Output the (X, Y) coordinate of the center of the cell containing the given text.  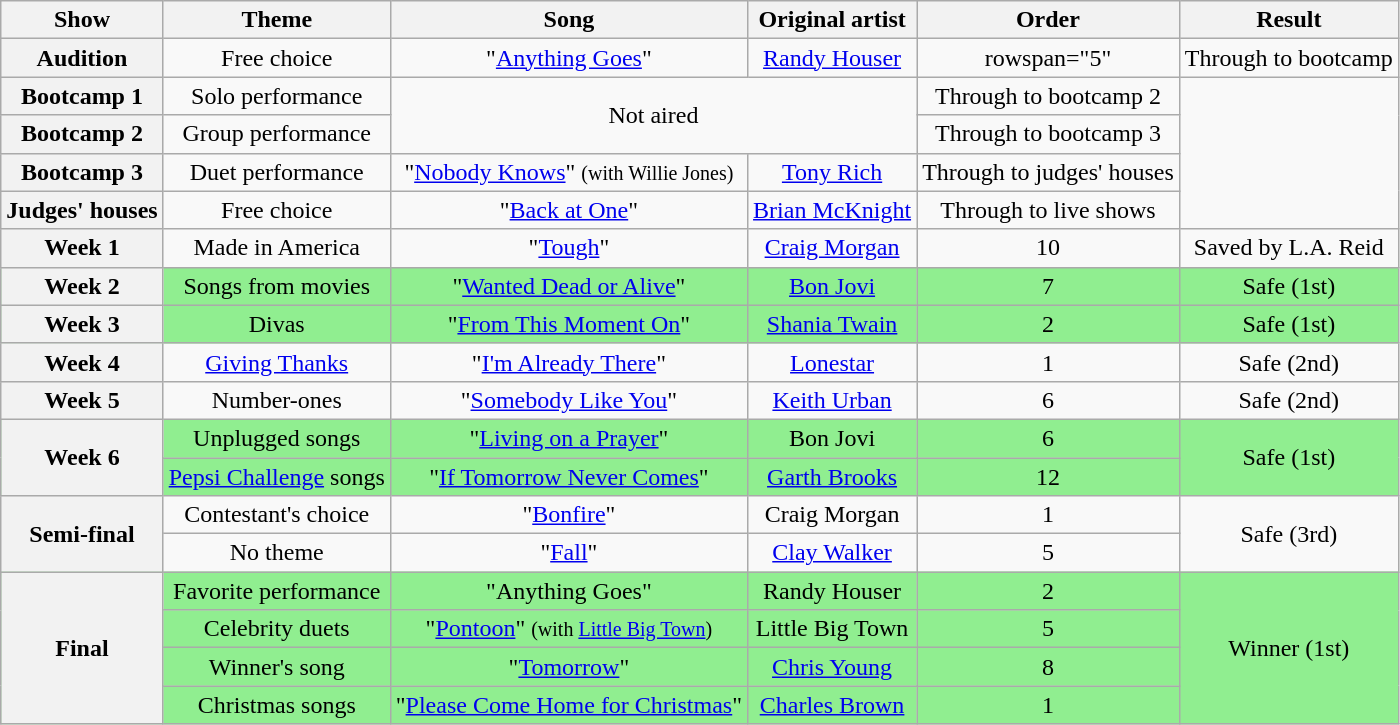
Favorite performance (276, 591)
Giving Thanks (276, 362)
"Nobody Knows" (with Willie Jones) (568, 172)
Garth Brooks (832, 477)
Contestant's choice (276, 515)
"Fall" (568, 553)
Final (82, 648)
Lonestar (832, 362)
"Pontoon" (with Little Big Town) (568, 629)
12 (1048, 477)
Winner's song (276, 667)
"Please Come Home for Christmas" (568, 705)
Duet performance (276, 172)
Clay Walker (832, 553)
Through to judges' houses (1048, 172)
Bootcamp 1 (82, 96)
Song (568, 20)
Audition (82, 58)
Judges' houses (82, 210)
Theme (276, 20)
Saved by L.A. Reid (1288, 248)
Brian McKnight (832, 210)
"Living on a Prayer" (568, 438)
"Somebody Like You" (568, 400)
Little Big Town (832, 629)
Not aired (653, 115)
Through to bootcamp 3 (1048, 134)
Week 4 (82, 362)
Solo performance (276, 96)
Keith Urban (832, 400)
"If Tomorrow Never Comes" (568, 477)
"Tough" (568, 248)
Original artist (832, 20)
Order (1048, 20)
Winner (1st) (1288, 648)
"Wanted Dead or Alive" (568, 286)
Christmas songs (276, 705)
Week 6 (82, 457)
Songs from movies (276, 286)
Divas (276, 324)
Group performance (276, 134)
7 (1048, 286)
Bootcamp 3 (82, 172)
"From This Moment On" (568, 324)
Safe (3rd) (1288, 534)
Semi-final (82, 534)
"Back at One" (568, 210)
Pepsi Challenge songs (276, 477)
Made in America (276, 248)
Show (82, 20)
rowspan="5" (1048, 58)
"Tomorrow" (568, 667)
Result (1288, 20)
No theme (276, 553)
10 (1048, 248)
Charles Brown (832, 705)
Shania Twain (832, 324)
Week 5 (82, 400)
Unplugged songs (276, 438)
Bootcamp 2 (82, 134)
"Bonfire" (568, 515)
Tony Rich (832, 172)
Chris Young (832, 667)
Through to bootcamp 2 (1048, 96)
Through to live shows (1048, 210)
"I'm Already There" (568, 362)
Week 1 (82, 248)
Week 3 (82, 324)
8 (1048, 667)
Week 2 (82, 286)
Celebrity duets (276, 629)
Through to bootcamp (1288, 58)
Number-ones (276, 400)
